Scan for the cell matching the given text and deliver its [x, y] coordinate at center. 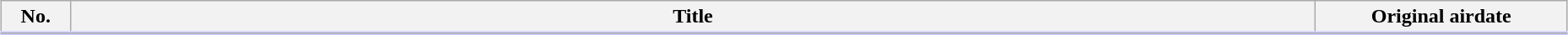
Title [693, 17]
Original airdate [1441, 17]
No. [35, 17]
